Provide the [X, Y] coordinate of the cell's center where the given text is located.  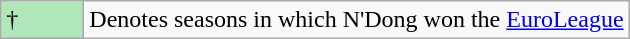
Denotes seasons in which N'Dong won the EuroLeague [356, 20]
† [42, 20]
